Locate the cell with the specified text and output its [x, y] center coordinate. 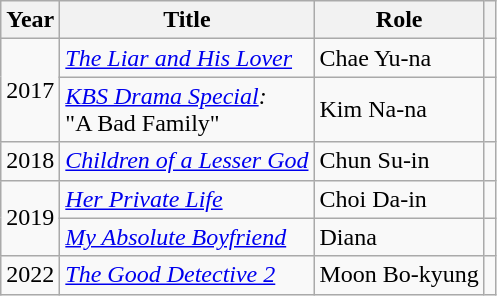
Chun Su-in [399, 161]
The Good Detective 2 [187, 275]
Choi Da-in [399, 199]
2019 [30, 218]
Title [187, 20]
Year [30, 20]
My Absolute Boyfriend [187, 237]
The Liar and His Lover [187, 58]
Children of a Lesser God [187, 161]
Kim Na-na [399, 110]
Chae Yu-na [399, 58]
KBS Drama Special:"A Bad Family" [187, 110]
2022 [30, 275]
Moon Bo-kyung [399, 275]
2017 [30, 90]
2018 [30, 161]
Her Private Life [187, 199]
Role [399, 20]
Diana [399, 237]
